Detect which cell encompasses the target text, then output its [x, y] center coordinate. 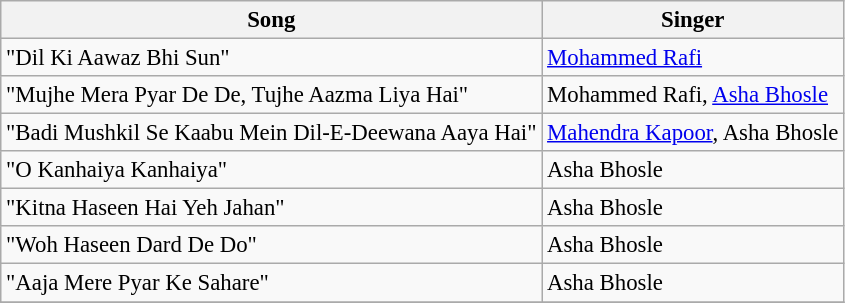
"O Kanhaiya Kanhaiya" [272, 170]
"Woh Haseen Dard De Do" [272, 245]
"Kitna Haseen Hai Yeh Jahan" [272, 208]
Singer [693, 20]
"Aaja Mere Pyar Ke Sahare" [272, 283]
Mohammed Rafi, Asha Bhosle [693, 95]
Mahendra Kapoor, Asha Bhosle [693, 133]
Mohammed Rafi [693, 58]
"Dil Ki Aawaz Bhi Sun" [272, 58]
"Badi Mushkil Se Kaabu Mein Dil-E-Deewana Aaya Hai" [272, 133]
Song [272, 20]
"Mujhe Mera Pyar De De, Tujhe Aazma Liya Hai" [272, 95]
